Capture the cell that displays the provided text and extract its (x, y) central coordinate. 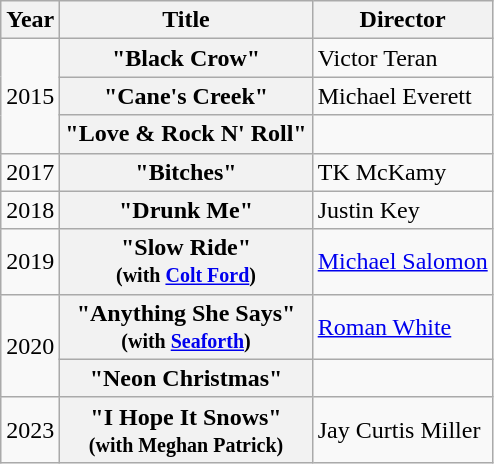
Director (402, 20)
"Drunk Me" (186, 210)
"Slow Ride"(with Colt Ford) (186, 262)
"Anything She Says"(with Seaforth) (186, 326)
2023 (30, 430)
Justin Key (402, 210)
Victor Teran (402, 58)
"Bitches" (186, 172)
2020 (30, 346)
"Neon Christmas" (186, 378)
2017 (30, 172)
Michael Everett (402, 96)
"Cane's Creek" (186, 96)
Title (186, 20)
"Black Crow" (186, 58)
Jay Curtis Miller (402, 430)
2019 (30, 262)
Roman White (402, 326)
Year (30, 20)
Michael Salomon (402, 262)
"I Hope It Snows"(with Meghan Patrick) (186, 430)
2018 (30, 210)
"Love & Rock N' Roll" (186, 134)
TK McKamy (402, 172)
2015 (30, 96)
